Determine the (X, Y) coordinate at the center of the cell enclosing the given text.  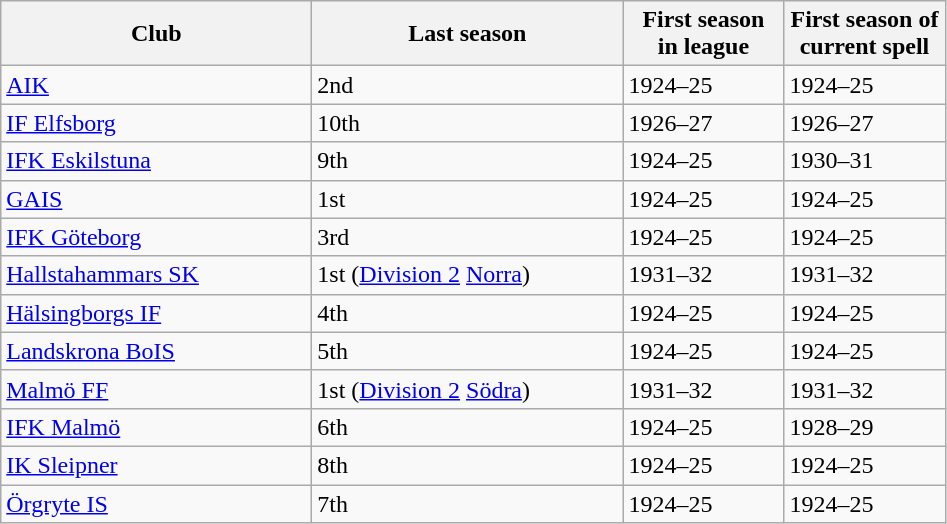
IFK Göteborg (156, 237)
Örgryte IS (156, 503)
IFK Malmö (156, 427)
8th (468, 465)
1930–31 (864, 161)
3rd (468, 237)
Malmö FF (156, 389)
IFK Eskilstuna (156, 161)
1928–29 (864, 427)
7th (468, 503)
First season ofcurrent spell (864, 34)
9th (468, 161)
IF Elfsborg (156, 123)
Hälsingborgs IF (156, 313)
Landskrona BoIS (156, 351)
First seasonin league (704, 34)
Hallstahammars SK (156, 275)
Club (156, 34)
6th (468, 427)
Last season (468, 34)
1st (468, 199)
10th (468, 123)
2nd (468, 85)
AIK (156, 85)
GAIS (156, 199)
IK Sleipner (156, 465)
4th (468, 313)
1st (Division 2 Norra) (468, 275)
5th (468, 351)
1st (Division 2 Södra) (468, 389)
